Return the [x, y] coordinate for the center point of the cell that contains the specified text.  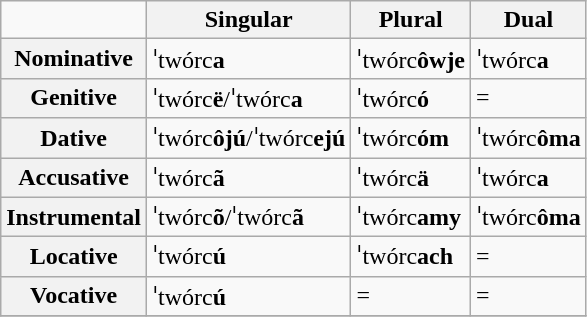
ˈtwórcóm [411, 138]
Dative [74, 138]
ˈtwórcõ/ˈtwórcã [248, 217]
Genitive [74, 98]
ˈtwórcë/ˈtwórca [248, 98]
ˈtwórcä [411, 178]
Accusative [74, 178]
Locative [74, 257]
ˈtwórcach [411, 257]
Singular [248, 20]
Nominative [74, 59]
Dual [529, 20]
ˈtwórcã [248, 178]
ˈtwórcamy [411, 217]
ˈtwórcôjú/ˈtwórcejú [248, 138]
ˈtwórcôwje [411, 59]
Plural [411, 20]
Instrumental [74, 217]
Vocative [74, 296]
ˈtwórcó [411, 98]
